Find where the given text appears and provide that cell's center as (X, Y) coordinate. 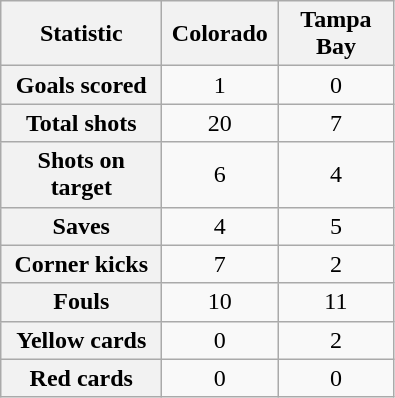
Saves (82, 226)
Yellow cards (82, 340)
20 (220, 123)
Goals scored (82, 85)
11 (336, 302)
10 (220, 302)
Fouls (82, 302)
1 (220, 85)
Statistic (82, 34)
Red cards (82, 378)
6 (220, 174)
Total shots (82, 123)
Colorado (220, 34)
Corner kicks (82, 264)
5 (336, 226)
Shots on target (82, 174)
Tampa Bay (336, 34)
